Return the (X, Y) coordinate for the center point of the cell that contains the specified text.  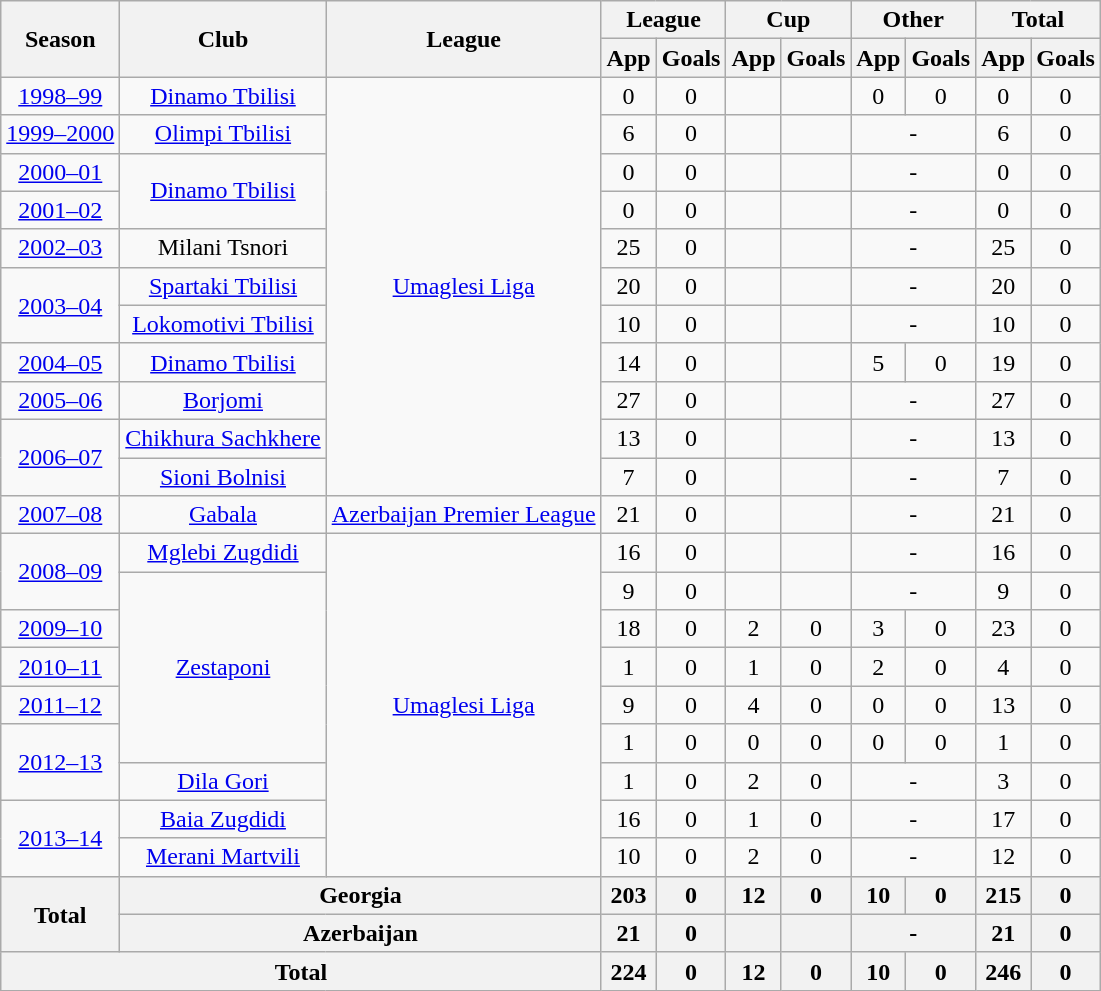
Baia Zugdidi (223, 819)
2006–07 (60, 457)
Lokomotivi Tbilisi (223, 324)
2005–06 (60, 400)
2007–08 (60, 515)
23 (1004, 629)
Cup (788, 20)
Milani Tsnori (223, 248)
2008–09 (60, 572)
2002–03 (60, 248)
14 (628, 362)
2011–12 (60, 705)
246 (1004, 971)
2003–04 (60, 305)
2000–01 (60, 172)
2009–10 (60, 629)
2001–02 (60, 210)
Mglebi Zugdidi (223, 553)
18 (628, 629)
5 (878, 362)
Azerbaijan (360, 933)
Chikhura Sachkhere (223, 438)
Club (223, 39)
2012–13 (60, 762)
Dila Gori (223, 781)
Season (60, 39)
203 (628, 895)
224 (628, 971)
1999–2000 (60, 134)
2010–11 (60, 667)
2013–14 (60, 838)
Merani Martvili (223, 857)
Georgia (360, 895)
Other (914, 20)
Gabala (223, 515)
215 (1004, 895)
17 (1004, 819)
Spartaki Tbilisi (223, 286)
Borjomi (223, 400)
Zestaponi (223, 667)
19 (1004, 362)
Olimpi Tbilisi (223, 134)
Azerbaijan Premier League (464, 515)
1998–99 (60, 96)
2004–05 (60, 362)
Sioni Bolnisi (223, 477)
